Output the (x, y) coordinate of the center of the cell containing the given text.  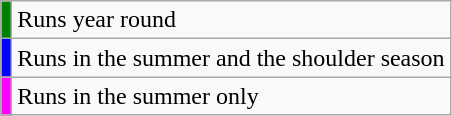
Runs in the summer only (231, 96)
Runs year round (231, 20)
Runs in the summer and the shoulder season (231, 58)
